Return [x, y] of the center of cell containing provided text 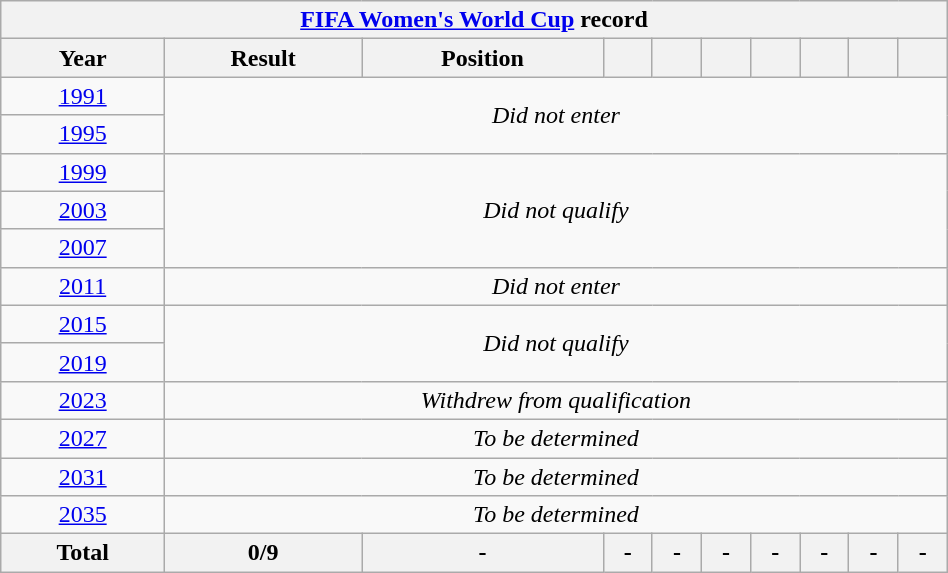
2035 [83, 515]
Year [83, 58]
Withdrew from qualification [556, 400]
0/9 [264, 553]
2031 [83, 477]
1991 [83, 96]
2007 [83, 248]
2011 [83, 286]
FIFA Women's World Cup record [474, 20]
2003 [83, 210]
1995 [83, 134]
Total [83, 553]
2023 [83, 400]
2015 [83, 324]
Position [483, 58]
Result [264, 58]
1999 [83, 172]
2019 [83, 362]
2027 [83, 438]
